Detect which cell encompasses the target text, then output its [X, Y] center coordinate. 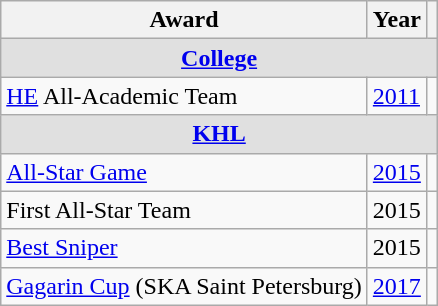
Year [396, 20]
Best Sniper [184, 248]
All-Star Game [184, 172]
2017 [396, 286]
First All-Star Team [184, 210]
KHL [220, 134]
Award [184, 20]
Gagarin Cup (SKA Saint Petersburg) [184, 286]
College [220, 58]
HE All-Academic Team [184, 96]
2011 [396, 96]
